Search for the cell housing the specified text and yield its (X, Y) center coordinate. 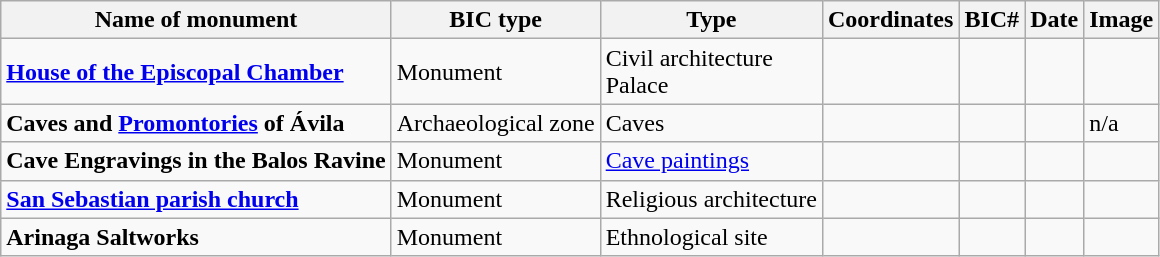
Name of monument (196, 20)
Archaeological zone (496, 123)
Caves (711, 123)
Caves and Promontories of Ávila (196, 123)
n/a (1122, 123)
Arinaga Saltworks (196, 237)
Cave Engravings in the Balos Ravine (196, 161)
San Sebastian parish church (196, 199)
BIC# (992, 20)
Religious architecture (711, 199)
Civil architecturePalace (711, 72)
Type (711, 20)
House of the Episcopal Chamber (196, 72)
Cave paintings (711, 161)
Coordinates (890, 20)
Ethnological site (711, 237)
Image (1122, 20)
BIC type (496, 20)
Date (1054, 20)
